Locate the cell with the specified text and output its (x, y) center coordinate. 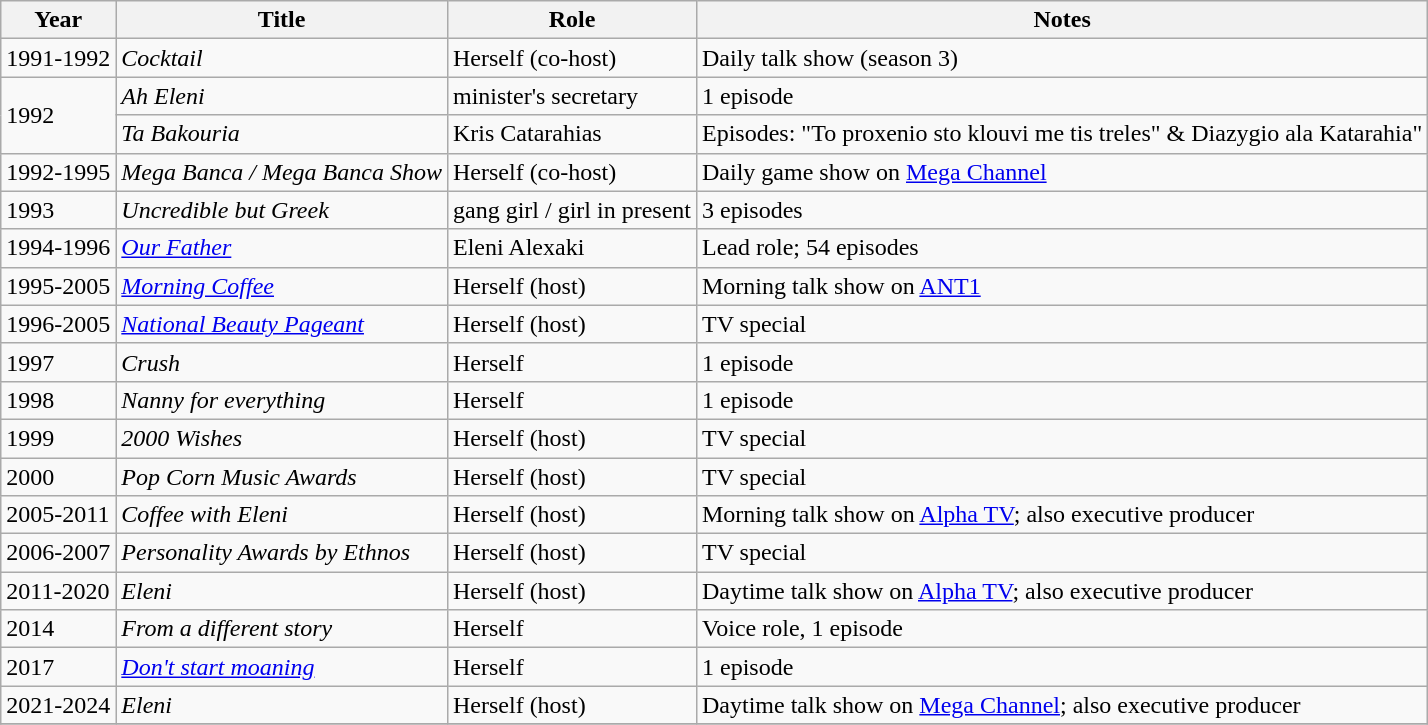
Cocktail (282, 58)
Don't start moaning (282, 667)
gang girl / girl in present (572, 210)
1994-1996 (58, 248)
Morning talk show on Alpha TV; also executive producer (1062, 515)
Personality Awards by Ethnos (282, 553)
Ah Eleni (282, 96)
Nanny for everything (282, 400)
Ta Bakouria (282, 134)
3 episodes (1062, 210)
Pop Corn Music Awards (282, 477)
Morning Coffee (282, 286)
Episodes: "To proxenio sto klouvi me tis treles" & Diazygio ala Katarahia" (1062, 134)
1992 (58, 115)
1992-1995 (58, 172)
From a different story (282, 629)
2017 (58, 667)
Our Father (282, 248)
Daily talk show (season 3) (1062, 58)
Daytime talk show on Alpha TV; also executive producer (1062, 591)
2005-2011 (58, 515)
Coffee with Eleni (282, 515)
1996-2005 (58, 324)
National Beauty Pageant (282, 324)
Eleni Alexaki (572, 248)
1991-1992 (58, 58)
Year (58, 20)
2014 (58, 629)
Uncredible but Greek (282, 210)
2011-2020 (58, 591)
Role (572, 20)
2000 Wishes (282, 438)
1999 (58, 438)
Title (282, 20)
Daily game show on Mega Channel (1062, 172)
Kris Catarahias (572, 134)
Notes (1062, 20)
1995-2005 (58, 286)
Daytime talk show on Mega Channel; also executive producer (1062, 705)
Voice role, 1 episode (1062, 629)
2006-2007 (58, 553)
1993 (58, 210)
2000 (58, 477)
2021-2024 (58, 705)
1998 (58, 400)
minister's secretary (572, 96)
Crush (282, 362)
Mega Banca / Mega Banca Show (282, 172)
Morning talk show on ANT1 (1062, 286)
1997 (58, 362)
Lead role; 54 episodes (1062, 248)
